Output the [X, Y] coordinate of the center of the cell containing the given text.  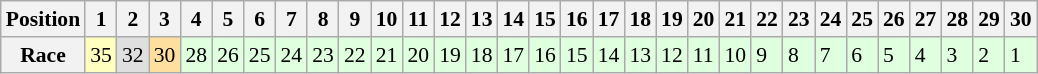
27 [926, 19]
29 [989, 19]
Position [43, 19]
35 [101, 55]
32 [133, 55]
Race [43, 55]
